Locate the cell with the specified text and output its (X, Y) center coordinate. 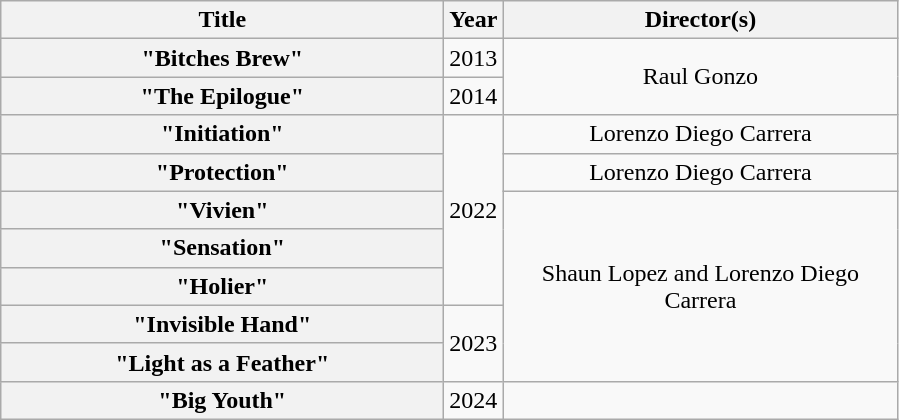
"Light as a Feather" (222, 362)
Year (474, 20)
2013 (474, 58)
"Protection" (222, 172)
Title (222, 20)
2022 (474, 210)
"Sensation" (222, 248)
2014 (474, 96)
"The Epilogue" (222, 96)
"Bitches Brew" (222, 58)
"Vivien" (222, 210)
2024 (474, 400)
Shaun Lopez and Lorenzo Diego Carrera (700, 286)
2023 (474, 343)
"Invisible Hand" (222, 324)
"Big Youth" (222, 400)
Director(s) (700, 20)
"Holier" (222, 286)
"Initiation" (222, 134)
Raul Gonzo (700, 77)
